Search for the cell housing the specified text and yield its (x, y) center coordinate. 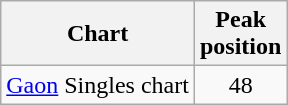
Peakposition (240, 34)
Gaon Singles chart (98, 85)
48 (240, 85)
Chart (98, 34)
